Capture the cell that displays the provided text and extract its (x, y) central coordinate. 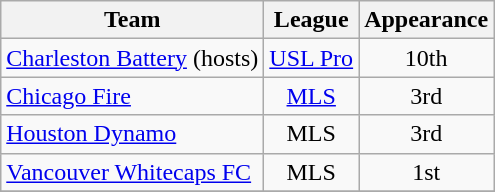
10th (426, 58)
USL Pro (312, 58)
Team (132, 20)
Charleston Battery (hosts) (132, 58)
Houston Dynamo (132, 134)
1st (426, 172)
Vancouver Whitecaps FC (132, 172)
League (312, 20)
Chicago Fire (132, 96)
Appearance (426, 20)
